Extract the (X, Y) coordinate from the center of the cell holding the provided text.  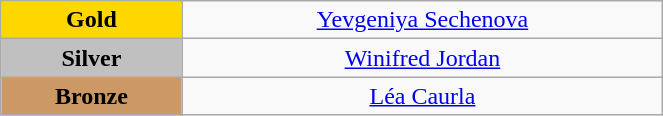
Léa Caurla (422, 96)
Yevgeniya Sechenova (422, 20)
Silver (92, 58)
Bronze (92, 96)
Winifred Jordan (422, 58)
Gold (92, 20)
